Return the [X, Y] coordinate for the center point of the cell that contains the specified text.  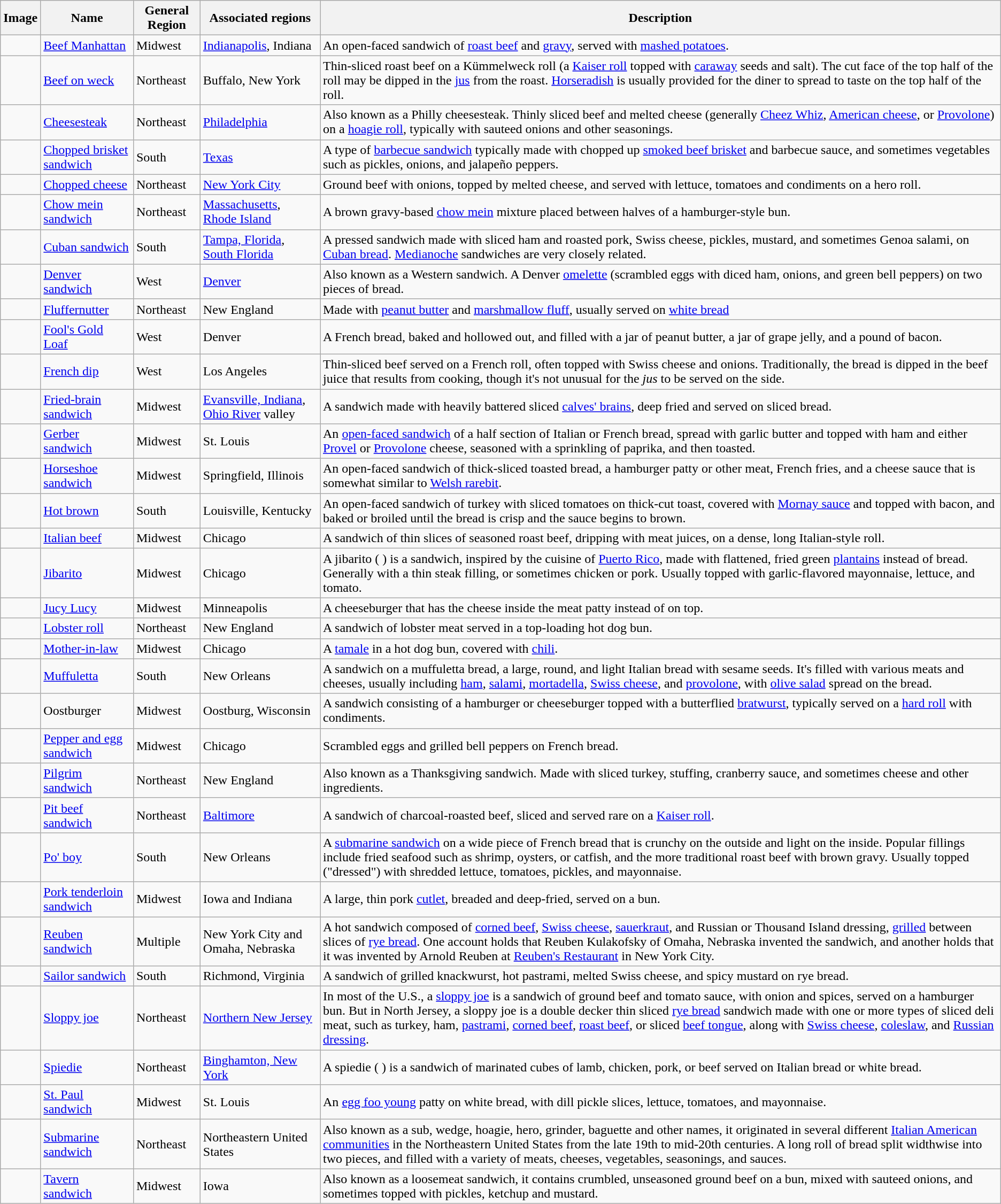
Oostburger [87, 711]
General Region [167, 18]
Minneapolis [260, 608]
Northern New Jersey [260, 1018]
Chopped brisket sandwich [87, 157]
A sandwich of thin slices of seasoned roast beef, dripping with meat juices, on a dense, long Italian-style roll. [660, 538]
Indianapolis, Indiana [260, 45]
Louisville, Kentucky [260, 511]
Beef on weck [87, 80]
Scrambled eggs and grilled bell peppers on French bread. [660, 745]
New York City [260, 184]
Description [660, 18]
Beef Manhattan [87, 45]
Horseshoe sandwich [87, 476]
Chow mein sandwich [87, 212]
A sandwich of grilled knackwurst, hot pastrami, melted Swiss cheese, and spicy mustard on rye bread. [660, 976]
A sandwich consisting of a hamburger or cheeseburger topped with a butterflied bratwurst, typically served on a hard roll with condiments. [660, 711]
Springfield, Illinois [260, 476]
A French bread, baked and hollowed out, and filled with a jar of peanut butter, a jar of grape jelly, and a pound of bacon. [660, 337]
Ground beef with onions, topped by melted cheese, and served with lettuce, tomatoes and condiments on a hero roll. [660, 184]
A brown gravy-based chow mein mixture placed between halves of a hamburger-style bun. [660, 212]
Multiple [167, 941]
Pit beef sandwich [87, 815]
Pepper and egg sandwich [87, 745]
Evansville, Indiana, Ohio River valley [260, 406]
A sandwich made with heavily battered sliced calves' brains, deep fried and served on sliced bread. [660, 406]
Associated regions [260, 18]
Jibarito [87, 573]
Po' boy [87, 857]
Buffalo, New York [260, 80]
Spiedie [87, 1067]
Name [87, 18]
Oostburg, Wisconsin [260, 711]
Richmond, Virginia [260, 976]
French dip [87, 371]
Cheesesteak [87, 122]
A sandwich of lobster meat served in a top-loading hot dog bun. [660, 628]
A tamale in a hot dog bun, covered with chili. [660, 649]
Texas [260, 157]
A cheeseburger that has the cheese inside the meat patty instead of on top. [660, 608]
Made with peanut butter and marshmallow fluff, usually served on white bread [660, 309]
Fool's Gold Loaf [87, 337]
Pilgrim sandwich [87, 781]
Lobster roll [87, 628]
Hot brown [87, 511]
Massachusetts, Rhode Island [260, 212]
Chopped cheese [87, 184]
Muffuletta [87, 676]
St. Paul sandwich [87, 1102]
Image [20, 18]
Reuben sandwich [87, 941]
An egg foo young patty on white bread, with dill pickle slices, lettuce, tomatoes, and mayonnaise. [660, 1102]
A large, thin pork cutlet, breaded and deep-fried, served on a bun. [660, 899]
Jucy Lucy [87, 608]
Pork tenderloin sandwich [87, 899]
Baltimore [260, 815]
Tavern sandwich [87, 1186]
Fried-brain sandwich [87, 406]
A sandwich of charcoal-roasted beef, sliced and served rare on a Kaiser roll. [660, 815]
Also known as a Western sandwich. A Denver omelette (scrambled eggs with diced ham, onions, and green bell peppers) on two pieces of bread. [660, 281]
Philadelphia [260, 122]
Mother-in-law [87, 649]
Also known as a Thanksgiving sandwich. Made with sliced turkey, stuffing, cranberry sauce, and sometimes cheese and other ingredients. [660, 781]
Los Angeles [260, 371]
Cuban sandwich [87, 247]
Tampa, Florida, South Florida [260, 247]
An open-faced sandwich of roast beef and gravy, served with mashed potatoes. [660, 45]
Fluffernutter [87, 309]
Iowa [260, 1186]
Denver sandwich [87, 281]
Gerber sandwich [87, 442]
A spiedie ( ) is a sandwich of marinated cubes of lamb, chicken, pork, or beef served on Italian bread or white bread. [660, 1067]
New York City and Omaha, Nebraska [260, 941]
Italian beef [87, 538]
Submarine sandwich [87, 1144]
Binghamton, New York [260, 1067]
Iowa and Indiana [260, 899]
Northeastern United States [260, 1144]
Sloppy joe [87, 1018]
Sailor sandwich [87, 976]
